Scan for the cell matching the given text and deliver its (X, Y) coordinate at center. 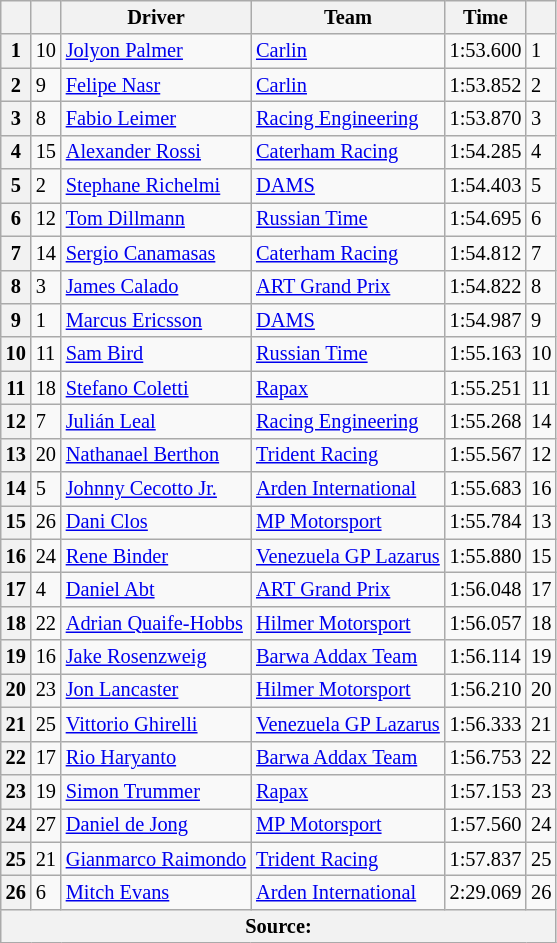
Rio Haryanto (156, 758)
1:57.837 (486, 859)
1:54.822 (486, 287)
1:55.683 (486, 489)
1:56.753 (486, 758)
Sam Bird (156, 354)
1:57.153 (486, 791)
1:55.163 (486, 354)
Fabio Leimer (156, 118)
1:55.251 (486, 388)
1:55.880 (486, 556)
1:54.695 (486, 219)
1:55.567 (486, 455)
James Calado (156, 287)
1:56.114 (486, 657)
27 (46, 825)
Team (348, 17)
Driver (156, 17)
1:56.333 (486, 724)
Rene Binder (156, 556)
1:55.268 (486, 421)
Marcus Ericsson (156, 320)
1:54.403 (486, 186)
Daniel Abt (156, 589)
Julián Leal (156, 421)
Johnny Cecotto Jr. (156, 489)
2:29.069 (486, 892)
1:53.600 (486, 51)
Tom Dillmann (156, 219)
1:54.987 (486, 320)
Vittorio Ghirelli (156, 724)
Felipe Nasr (156, 85)
1:56.048 (486, 589)
Simon Trummer (156, 791)
Sergio Canamasas (156, 253)
1:57.560 (486, 825)
1:56.210 (486, 690)
1:55.784 (486, 522)
Stefano Coletti (156, 388)
1:53.870 (486, 118)
Stephane Richelmi (156, 186)
Time (486, 17)
1:53.852 (486, 85)
Jolyon Palmer (156, 51)
Nathanael Berthon (156, 455)
Source: (279, 926)
Daniel de Jong (156, 825)
1:54.812 (486, 253)
Alexander Rossi (156, 152)
Gianmarco Raimondo (156, 859)
Jon Lancaster (156, 690)
1:56.057 (486, 623)
Dani Clos (156, 522)
Mitch Evans (156, 892)
1:54.285 (486, 152)
Adrian Quaife-Hobbs (156, 623)
Jake Rosenzweig (156, 657)
